Search for the cell housing the specified text and yield its [x, y] center coordinate. 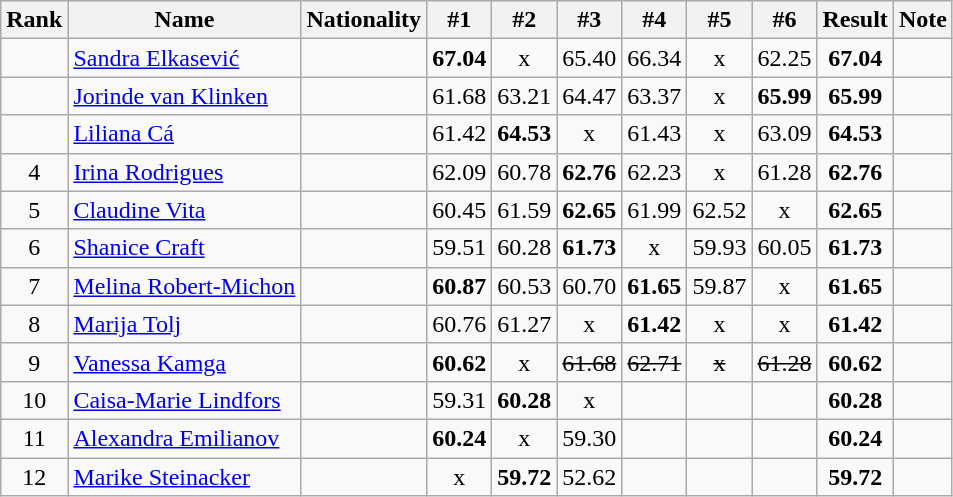
59.51 [460, 248]
62.71 [654, 362]
65.40 [590, 58]
64.47 [590, 96]
60.76 [460, 324]
62.25 [784, 58]
Vanessa Kamga [184, 362]
61.27 [524, 324]
Alexandra Emilianov [184, 438]
Name [184, 20]
Marike Steinacker [184, 477]
63.37 [654, 96]
59.31 [460, 400]
10 [34, 400]
12 [34, 477]
Liliana Cá [184, 134]
63.09 [784, 134]
Result [855, 20]
Rank [34, 20]
60.70 [590, 286]
5 [34, 210]
Melina Robert-Michon [184, 286]
61.99 [654, 210]
Marija Tolj [184, 324]
11 [34, 438]
8 [34, 324]
60.45 [460, 210]
62.52 [720, 210]
Nationality [364, 20]
62.23 [654, 172]
62.09 [460, 172]
#1 [460, 20]
60.53 [524, 286]
Sandra Elkasević [184, 58]
60.87 [460, 286]
#6 [784, 20]
60.78 [524, 172]
Claudine Vita [184, 210]
7 [34, 286]
61.59 [524, 210]
59.87 [720, 286]
60.05 [784, 248]
59.30 [590, 438]
61.43 [654, 134]
#5 [720, 20]
#3 [590, 20]
6 [34, 248]
#4 [654, 20]
59.93 [720, 248]
4 [34, 172]
9 [34, 362]
Irina Rodrigues [184, 172]
#2 [524, 20]
63.21 [524, 96]
Note [922, 20]
66.34 [654, 58]
52.62 [590, 477]
Jorinde van Klinken [184, 96]
Caisa-Marie Lindfors [184, 400]
Shanice Craft [184, 248]
